Output the (X, Y) coordinate of the center of the cell containing the given text.  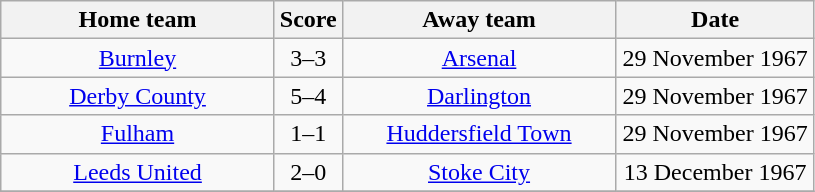
Huddersfield Town (479, 134)
Darlington (479, 96)
3–3 (308, 58)
Burnley (138, 58)
Fulham (138, 134)
13 December 1967 (716, 172)
Home team (138, 20)
Stoke City (479, 172)
Away team (479, 20)
Score (308, 20)
Date (716, 20)
2–0 (308, 172)
Arsenal (479, 58)
Derby County (138, 96)
5–4 (308, 96)
1–1 (308, 134)
Leeds United (138, 172)
